Return the [X, Y] coordinate for the center point of the cell that contains the specified text.  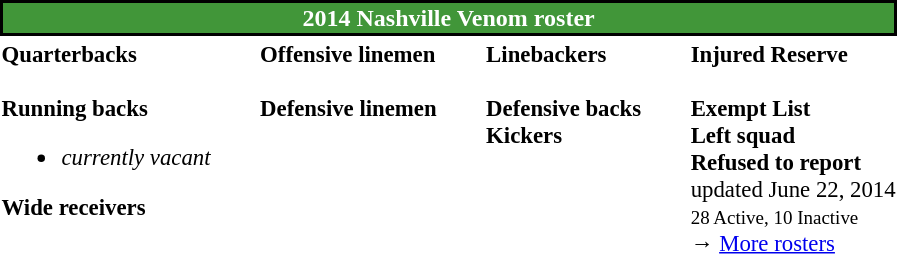
2014 Nashville Venom roster [448, 18]
